Identify which cell holds the provided text, then report its [X, Y] central coordinate. 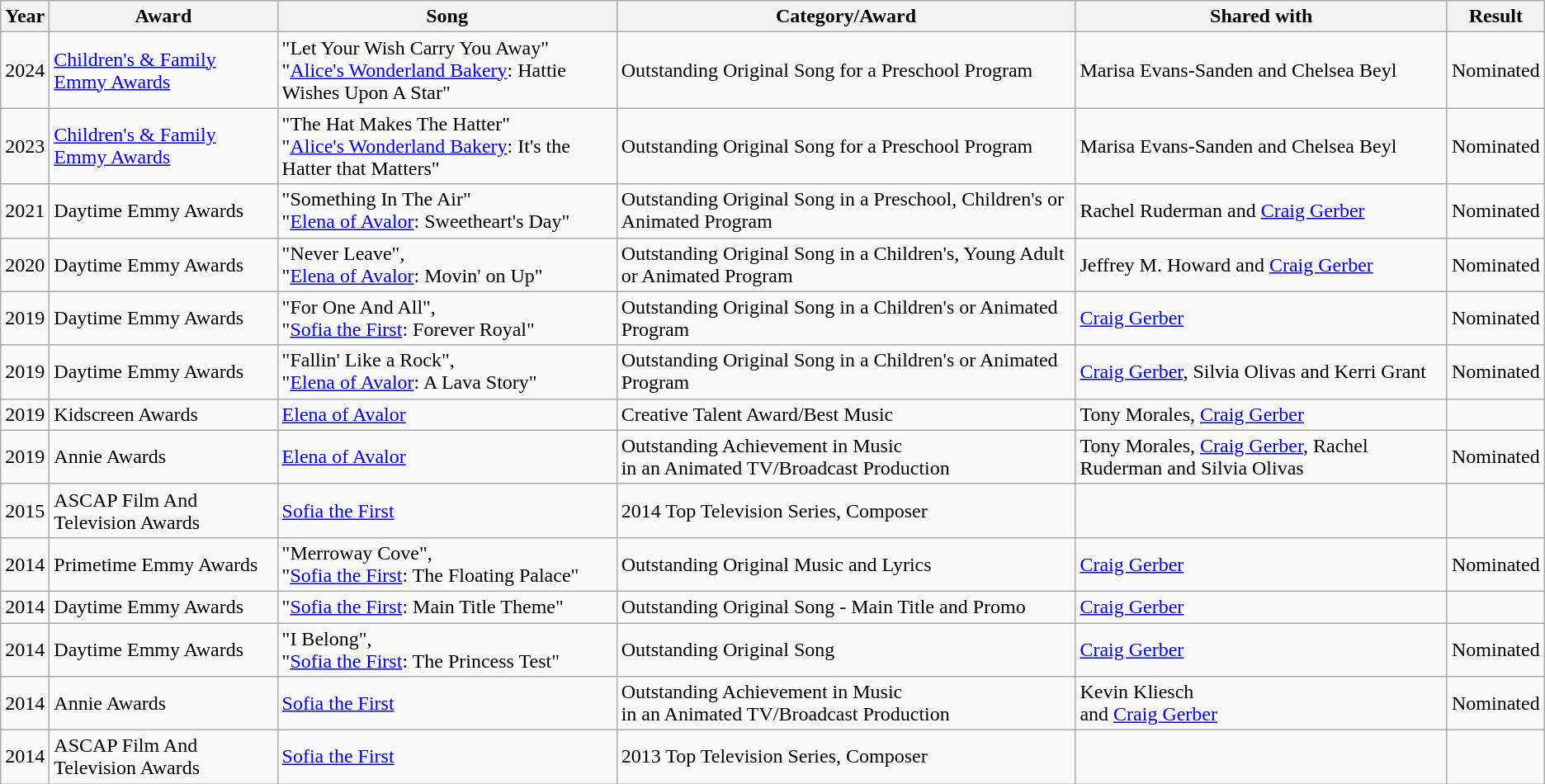
Rachel Ruderman and Craig Gerber [1261, 211]
Primetime Emmy Awards [163, 564]
Kevin Klieschand Craig Gerber [1261, 703]
"For One And All","Sofia the First: Forever Royal" [447, 319]
"Something In The Air""Elena of Avalor: Sweetheart's Day" [447, 211]
"Merroway Cove","Sofia the First: The Floating Palace" [447, 564]
Award [163, 17]
2013 Top Television Series, Composer [846, 758]
Shared with [1261, 17]
"Never Leave","Elena of Avalor: Movin' on Up" [447, 264]
Outstanding Original Music and Lyrics [846, 564]
Category/Award [846, 17]
"Sofia the First: Main Title Theme" [447, 607]
Outstanding Original Song - Main Title and Promo [846, 607]
"The Hat Makes The Hatter""Alice's Wonderland Bakery: It's the Hatter that Matters" [447, 146]
Outstanding Original Song in a Children's, Young Adult or Animated Program [846, 264]
"I Belong","Sofia the First: The Princess Test" [447, 649]
Year [25, 17]
Result [1495, 17]
Creative Talent Award/Best Music [846, 414]
2015 [25, 510]
Tony Morales, Craig Gerber [1261, 414]
"Fallin' Like a Rock","Elena of Avalor: A Lava Story" [447, 371]
2021 [25, 211]
2014 Top Television Series, Composer [846, 510]
2023 [25, 146]
Song [447, 17]
Kidscreen Awards [163, 414]
Outstanding Original Song [846, 649]
"Let Your Wish Carry You Away""Alice's Wonderland Bakery: Hattie Wishes Upon A Star" [447, 70]
Tony Morales, Craig Gerber, Rachel Ruderman and Silvia Olivas [1261, 457]
Jeffrey M. Howard and Craig Gerber [1261, 264]
Craig Gerber, Silvia Olivas and Kerri Grant [1261, 371]
2020 [25, 264]
2024 [25, 70]
Outstanding Original Song in a Preschool, Children's or Animated Program [846, 211]
